Capture the cell that displays the provided text and extract its [X, Y] central coordinate. 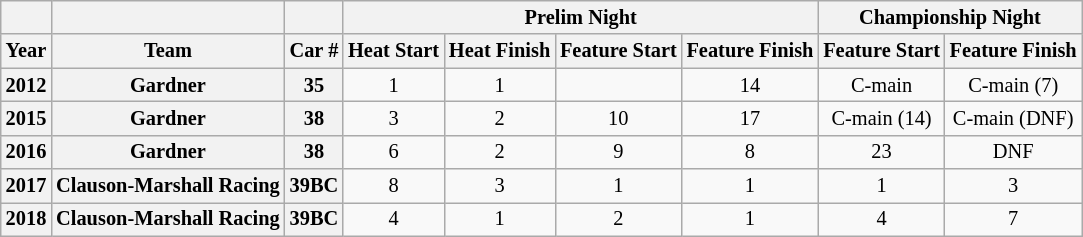
Championship Night [950, 17]
Car # [314, 51]
35 [314, 85]
Heat Start [394, 51]
Prelim Night [580, 17]
17 [750, 118]
C-main [881, 85]
C-main (7) [1014, 85]
2018 [26, 219]
Heat Finish [500, 51]
6 [394, 152]
2017 [26, 186]
C-main (DNF) [1014, 118]
2016 [26, 152]
10 [618, 118]
2015 [26, 118]
23 [881, 152]
7 [1014, 219]
Year [26, 51]
DNF [1014, 152]
9 [618, 152]
14 [750, 85]
C-main (14) [881, 118]
2012 [26, 85]
Team [168, 51]
